For the text-containing cell, return its midpoint in [X, Y] coordinate format. 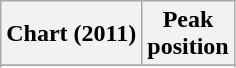
Chart (2011) [72, 34]
Peakposition [188, 34]
